Output the (x, y) coordinate of the center of the cell containing the given text.  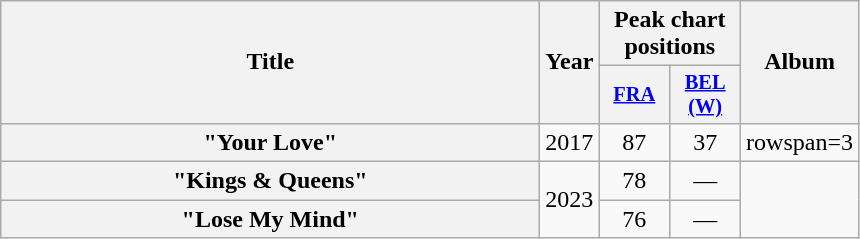
76 (634, 219)
Year (570, 62)
"Lose My Mind" (270, 219)
37 (706, 142)
"Kings & Queens" (270, 181)
87 (634, 142)
2023 (570, 200)
Album (800, 62)
Peak chart positions (670, 34)
2017 (570, 142)
Title (270, 62)
FRA (634, 95)
BEL(W) (706, 95)
78 (634, 181)
rowspan=3 (800, 142)
"Your Love" (270, 142)
